Return the [x, y] coordinate for the center point of the cell that contains the specified text.  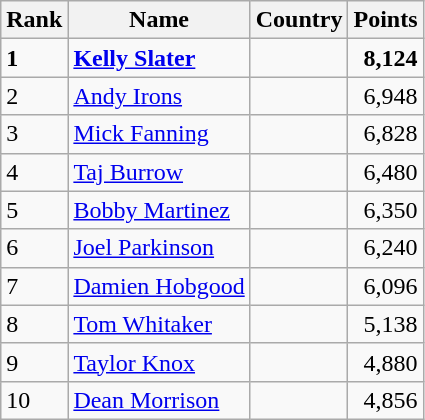
7 [34, 286]
Andy Irons [159, 96]
5 [34, 210]
Country [299, 20]
8,124 [386, 58]
Rank [34, 20]
Name [159, 20]
Joel Parkinson [159, 248]
Dean Morrison [159, 400]
4 [34, 172]
10 [34, 400]
2 [34, 96]
4,856 [386, 400]
3 [34, 134]
4,880 [386, 362]
6,948 [386, 96]
6 [34, 248]
Damien Hobgood [159, 286]
6,096 [386, 286]
Points [386, 20]
6,480 [386, 172]
8 [34, 324]
1 [34, 58]
5,138 [386, 324]
6,828 [386, 134]
Bobby Martinez [159, 210]
6,240 [386, 248]
Taylor Knox [159, 362]
9 [34, 362]
Tom Whitaker [159, 324]
6,350 [386, 210]
Mick Fanning [159, 134]
Taj Burrow [159, 172]
Kelly Slater [159, 58]
